Locate the cell with the specified text and output its (x, y) center coordinate. 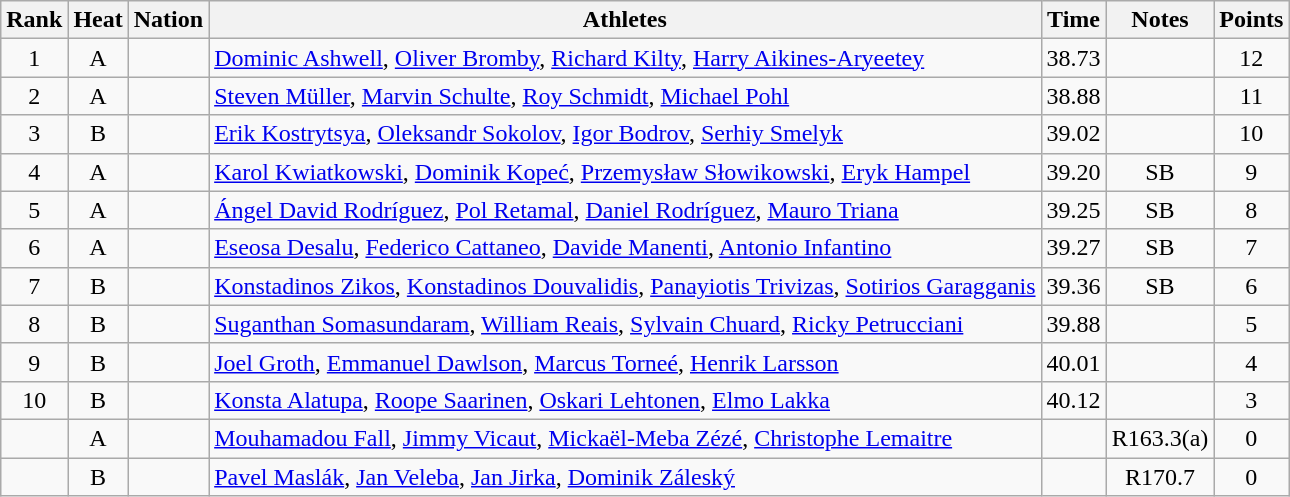
R170.7 (1160, 477)
40.12 (1074, 400)
Points (1252, 20)
39.27 (1074, 248)
Athletes (625, 20)
Erik Kostrytsya, Oleksandr Sokolov, Igor Bodrov, Serhiy Smelyk (625, 134)
Steven Müller, Marvin Schulte, Roy Schmidt, Michael Pohl (625, 96)
39.20 (1074, 172)
39.36 (1074, 286)
Notes (1160, 20)
Pavel Maslák, Jan Veleba, Jan Jirka, Dominik Záleský (625, 477)
Suganthan Somasundaram, William Reais, Sylvain Chuard, Ricky Petrucciani (625, 324)
40.01 (1074, 362)
Time (1074, 20)
Rank (34, 20)
12 (1252, 58)
Mouhamadou Fall, Jimmy Vicaut, Mickaël-Meba Zézé, Christophe Lemaitre (625, 438)
Konsta Alatupa, Roope Saarinen, Oskari Lehtonen, Elmo Lakka (625, 400)
Konstadinos Zikos, Konstadinos Douvalidis, Panayiotis Trivizas, Sotirios Garagganis (625, 286)
39.02 (1074, 134)
R163.3(a) (1160, 438)
39.88 (1074, 324)
Nation (168, 20)
Eseosa Desalu, Federico Cattaneo, Davide Manenti, Antonio Infantino (625, 248)
2 (34, 96)
Ángel David Rodríguez, Pol Retamal, Daniel Rodríguez, Mauro Triana (625, 210)
38.73 (1074, 58)
38.88 (1074, 96)
11 (1252, 96)
1 (34, 58)
Dominic Ashwell, Oliver Bromby, Richard Kilty, Harry Aikines-Aryeetey (625, 58)
39.25 (1074, 210)
Karol Kwiatkowski, Dominik Kopeć, Przemysław Słowikowski, Eryk Hampel (625, 172)
Joel Groth, Emmanuel Dawlson, Marcus Torneé, Henrik Larsson (625, 362)
Heat (98, 20)
